Provide the (X, Y) coordinate of the cell's center where the given text is located.  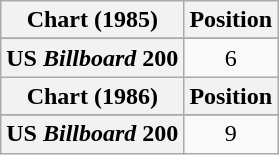
6 (231, 58)
9 (231, 134)
Chart (1986) (92, 96)
Chart (1985) (92, 20)
